Return [x, y] of the center of cell containing provided text 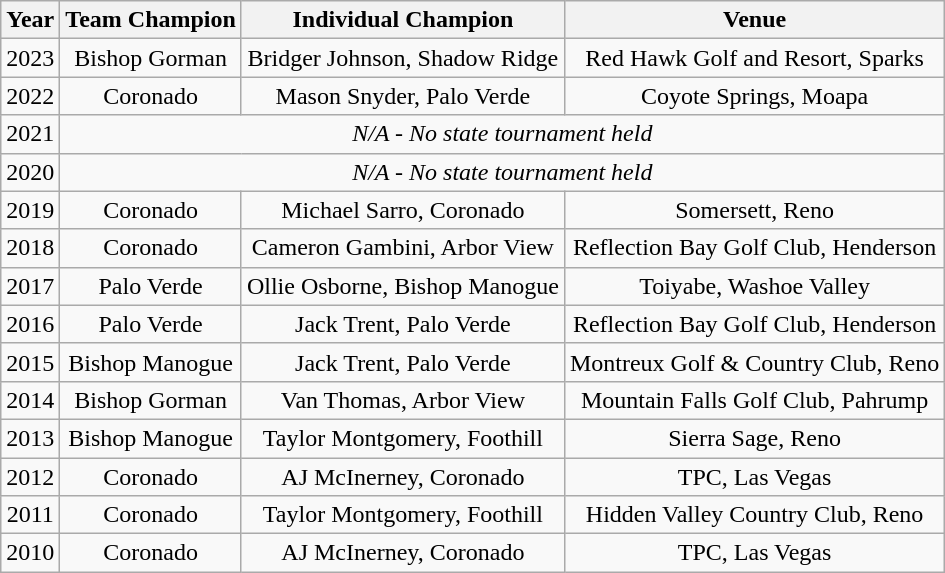
Mason Snyder, Palo Verde [402, 96]
2017 [30, 286]
Coyote Springs, Moapa [754, 96]
2010 [30, 553]
Year [30, 20]
Van Thomas, Arbor View [402, 400]
2023 [30, 58]
2022 [30, 96]
Team Champion [151, 20]
2011 [30, 515]
2019 [30, 210]
Sierra Sage, Reno [754, 438]
Cameron Gambini, Arbor View [402, 248]
Bridger Johnson, Shadow Ridge [402, 58]
2015 [30, 362]
2021 [30, 134]
Somersett, Reno [754, 210]
Mountain Falls Golf Club, Pahrump [754, 400]
2013 [30, 438]
2014 [30, 400]
2012 [30, 477]
Ollie Osborne, Bishop Manogue [402, 286]
2018 [30, 248]
Individual Champion [402, 20]
Toiyabe, Washoe Valley [754, 286]
2016 [30, 324]
Venue [754, 20]
Hidden Valley Country Club, Reno [754, 515]
Michael Sarro, Coronado [402, 210]
Montreux Golf & Country Club, Reno [754, 362]
2020 [30, 172]
Red Hawk Golf and Resort, Sparks [754, 58]
